Pinpoint the cell where the given text exists, returning its [x, y] midpoint coordinate. 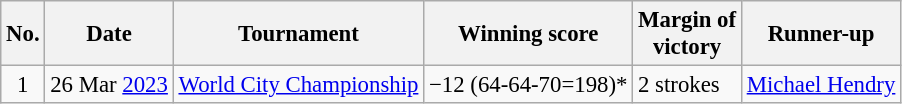
Michael Hendry [820, 85]
World City Championship [298, 85]
−12 (64-64-70=198)* [528, 85]
Margin ofvictory [688, 34]
Winning score [528, 34]
Runner-up [820, 34]
1 [23, 85]
Tournament [298, 34]
26 Mar 2023 [109, 85]
No. [23, 34]
Date [109, 34]
2 strokes [688, 85]
